Identify which cell holds the provided text, then report its (x, y) central coordinate. 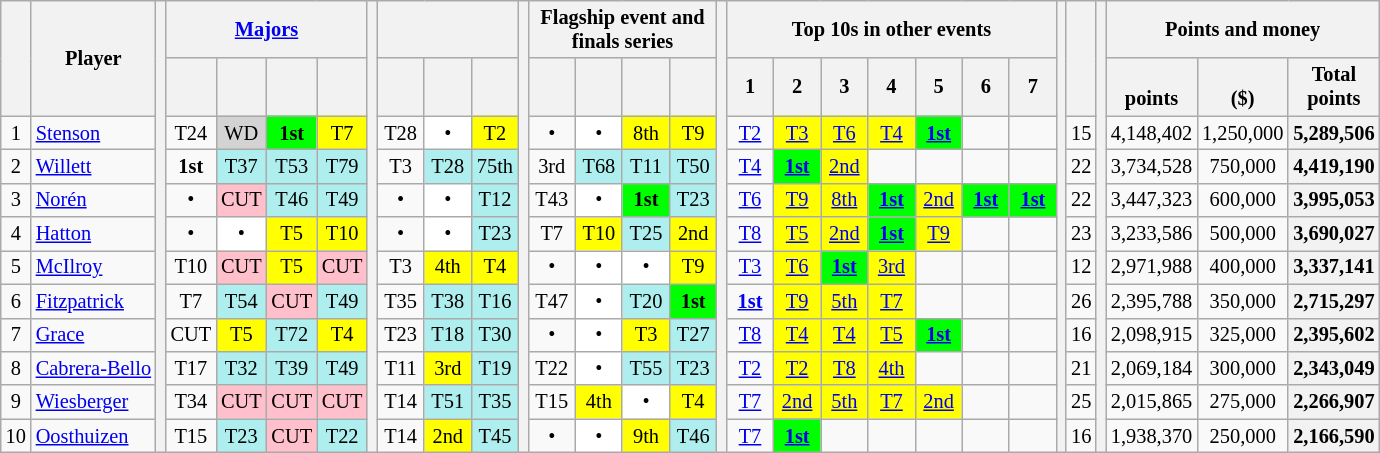
4,148,402 (1152, 133)
3,995,053 (1334, 200)
T39 (291, 368)
1,938,370 (1152, 436)
23 (1081, 234)
Hatton (94, 234)
275,000 (1242, 402)
15 (1081, 133)
250,000 (1242, 436)
T27 (694, 335)
4,419,190 (1334, 166)
750,000 (1242, 166)
2,395,602 (1334, 335)
350,000 (1242, 301)
T25 (646, 234)
325,000 (1242, 335)
Totalpoints (1334, 87)
5,289,506 (1334, 133)
Oosthuizen (94, 436)
25 (1081, 402)
75th (494, 166)
Willett (94, 166)
2,015,865 (1152, 402)
2,715,297 (1334, 301)
T55 (646, 368)
T30 (494, 335)
21 (1081, 368)
T51 (448, 402)
2,098,915 (1152, 335)
10 (16, 436)
2,069,184 (1152, 368)
T37 (241, 166)
1,250,000 (1242, 133)
Majors (267, 29)
Points and money (1243, 29)
Fitzpatrick (94, 301)
T72 (291, 335)
2,343,049 (1334, 368)
T45 (494, 436)
T68 (598, 166)
Stenson (94, 133)
3,690,027 (1334, 234)
T24 (191, 133)
T79 (342, 166)
Grace (94, 335)
T47 (552, 301)
Top 10s in other events (891, 29)
McIlroy (94, 267)
T16 (494, 301)
300,000 (1242, 368)
T20 (646, 301)
T43 (552, 200)
Wiesberger (94, 402)
9 (16, 402)
T12 (494, 200)
T54 (241, 301)
3,447,323 (1152, 200)
T34 (191, 402)
2,971,988 (1152, 267)
3,734,528 (1152, 166)
2,166,590 (1334, 436)
9th (646, 436)
3,233,586 (1152, 234)
Cabrera-Bello (94, 368)
Norén (94, 200)
400,000 (1242, 267)
points (1152, 87)
T17 (191, 368)
600,000 (1242, 200)
T50 (694, 166)
500,000 (1242, 234)
T19 (494, 368)
T53 (291, 166)
($) (1242, 87)
Flagship event and finals series (622, 29)
T32 (241, 368)
T38 (448, 301)
WD (241, 133)
26 (1081, 301)
2,266,907 (1334, 402)
2,395,788 (1152, 301)
3,337,141 (1334, 267)
8 (16, 368)
12 (1081, 267)
Player (94, 58)
T18 (448, 335)
